Capture the cell that displays the provided text and extract its (X, Y) central coordinate. 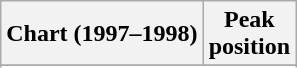
Peakposition (249, 34)
Chart (1997–1998) (102, 34)
